Provide the (X, Y) coordinate of the cell's center where the given text is located.  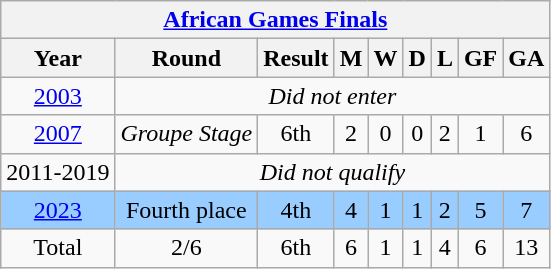
Year (58, 58)
Result (296, 58)
Total (58, 248)
GF (480, 58)
Fourth place (186, 210)
W (386, 58)
4th (296, 210)
M (351, 58)
5 (480, 210)
2011-2019 (58, 172)
African Games Finals (276, 20)
2007 (58, 134)
2/6 (186, 248)
Did not enter (332, 96)
2023 (58, 210)
L (444, 58)
D (417, 58)
13 (526, 248)
GA (526, 58)
2003 (58, 96)
Round (186, 58)
Did not qualify (332, 172)
Groupe Stage (186, 134)
7 (526, 210)
